Scan for the cell matching the given text and deliver its [x, y] coordinate at center. 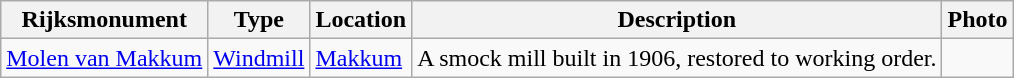
Molen van Makkum [104, 58]
Description [677, 20]
A smock mill built in 1906, restored to working order. [677, 58]
Rijksmonument [104, 20]
Windmill [259, 58]
Type [259, 20]
Location [361, 20]
Photo [978, 20]
Makkum [361, 58]
